Locate the cell with the specified text and output its [X, Y] center coordinate. 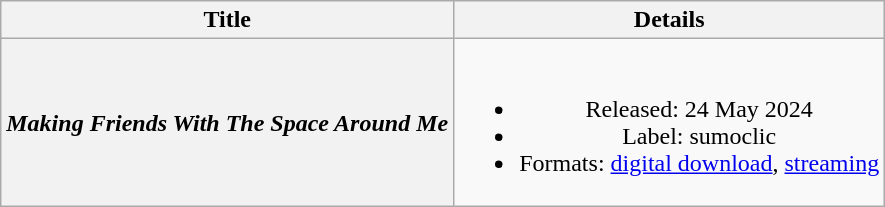
Details [670, 20]
Making Friends With The Space Around Me [228, 122]
Released: 24 May 2024Label: sumoclicFormats: digital download, streaming [670, 122]
Title [228, 20]
